Provide the (x, y) coordinate of the cell's center where the given text is located.  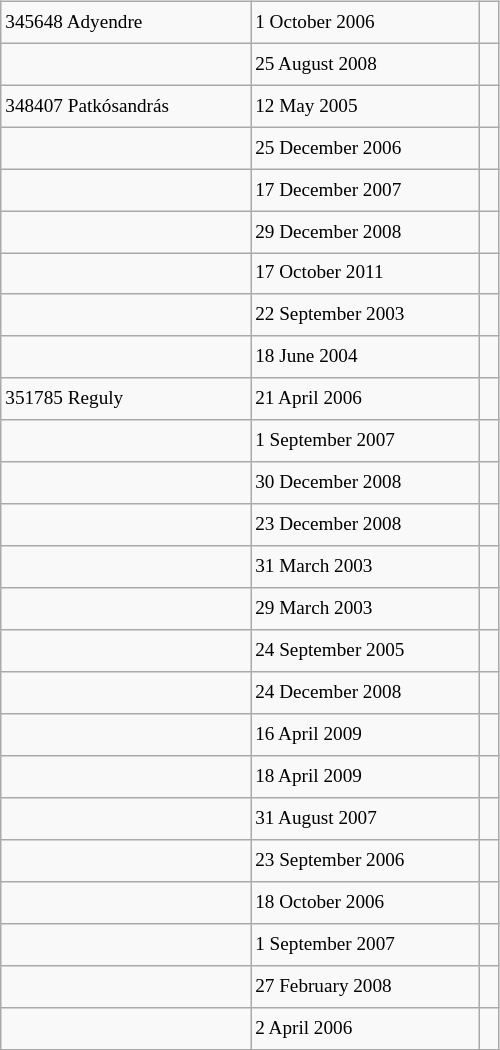
18 June 2004 (366, 357)
25 August 2008 (366, 64)
23 September 2006 (366, 861)
18 April 2009 (366, 777)
30 December 2008 (366, 483)
24 September 2005 (366, 651)
17 October 2011 (366, 274)
345648 Adyendre (126, 22)
12 May 2005 (366, 106)
22 September 2003 (366, 315)
23 December 2008 (366, 525)
21 April 2006 (366, 399)
25 December 2006 (366, 148)
29 March 2003 (366, 609)
16 April 2009 (366, 735)
29 December 2008 (366, 232)
31 August 2007 (366, 819)
18 October 2006 (366, 902)
24 December 2008 (366, 693)
351785 Reguly (126, 399)
2 April 2006 (366, 1028)
31 March 2003 (366, 567)
348407 Patkósandrás (126, 106)
27 February 2008 (366, 986)
17 December 2007 (366, 190)
1 October 2006 (366, 22)
